From the cell containing the given text, extract its center point as [X, Y] coordinate. 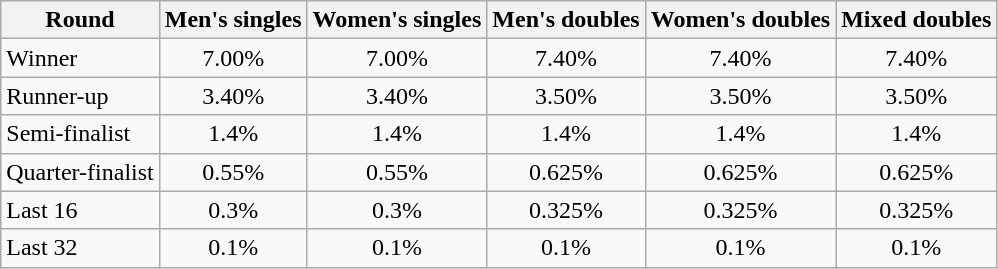
Winner [80, 58]
Women's doubles [740, 20]
Runner-up [80, 96]
Last 32 [80, 248]
Men's doubles [566, 20]
Mixed doubles [916, 20]
Round [80, 20]
Last 16 [80, 210]
Quarter-finalist [80, 172]
Women's singles [397, 20]
Men's singles [233, 20]
Semi-finalist [80, 134]
